Scan for the cell matching the given text and deliver its (x, y) coordinate at center. 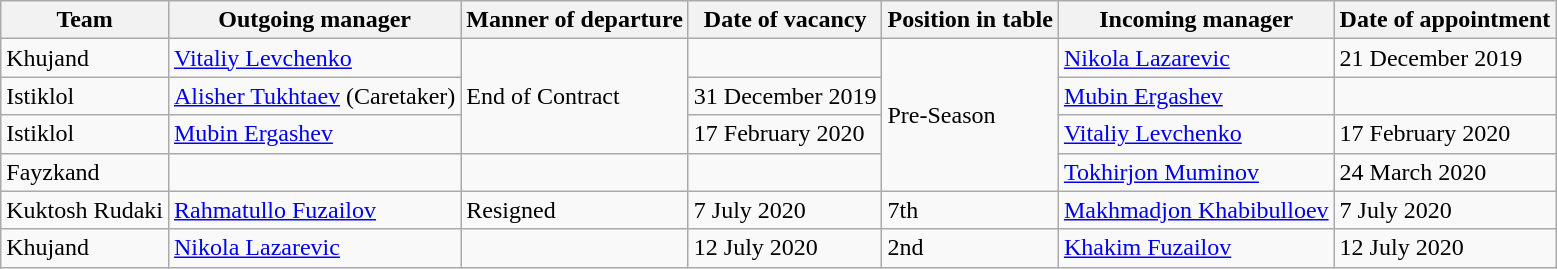
Team (85, 20)
Pre-Season (970, 115)
Alisher Tukhtaev (Caretaker) (314, 96)
Date of appointment (1445, 20)
24 March 2020 (1445, 172)
21 December 2019 (1445, 58)
Kuktosh Rudaki (85, 210)
2nd (970, 248)
Khakim Fuzailov (1196, 248)
31 December 2019 (785, 96)
Resigned (574, 210)
Position in table (970, 20)
End of Contract (574, 96)
Tokhirjon Muminov (1196, 172)
Outgoing manager (314, 20)
Date of vacancy (785, 20)
Incoming manager (1196, 20)
Rahmatullo Fuzailov (314, 210)
Manner of departure (574, 20)
Makhmadjon Khabibulloev (1196, 210)
7th (970, 210)
Fayzkand (85, 172)
